Return (x, y) of the center of cell containing provided text 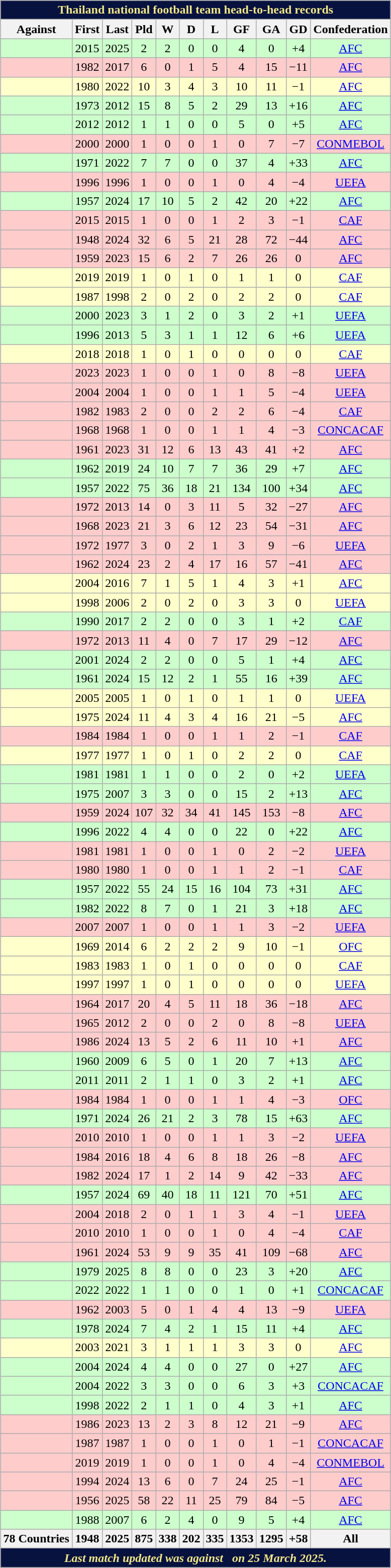
+63 (299, 1118)
Last (118, 29)
69 (144, 1195)
54 (271, 526)
1988 (87, 1520)
+27 (299, 1367)
Thailand national football team head-to-head records (195, 10)
+39 (299, 679)
78 Countries (36, 1539)
53 (144, 1252)
+58 (299, 1539)
GA (271, 29)
100 (271, 488)
1353 (241, 1539)
43 (241, 449)
35 (215, 1252)
Pld (144, 29)
335 (215, 1539)
109 (271, 1252)
1965 (87, 1023)
58 (144, 1501)
−41 (299, 564)
75 (144, 488)
1979 (87, 1271)
70 (271, 1195)
107 (144, 812)
GD (299, 29)
First (87, 29)
+3 (299, 1386)
−18 (299, 1004)
2021 (118, 1348)
+51 (299, 1195)
All (351, 1539)
+5 (299, 125)
84 (271, 1501)
78 (241, 1118)
+20 (299, 1271)
1973 (87, 105)
+18 (299, 908)
+34 (299, 488)
153 (271, 812)
28 (241, 239)
72 (271, 239)
1978 (87, 1329)
+7 (299, 468)
+16 (299, 105)
−33 (299, 1176)
145 (241, 812)
Last match updated was against on 25 March 2025. (195, 1558)
1994 (87, 1482)
+31 (299, 889)
2006 (118, 602)
1969 (87, 946)
1956 (87, 1501)
W (168, 29)
+33 (299, 163)
27 (241, 1367)
73 (271, 889)
34 (191, 812)
1960 (87, 1061)
−68 (299, 1252)
2014 (118, 946)
121 (241, 1195)
37 (241, 163)
104 (241, 889)
−6 (299, 545)
−31 (299, 526)
202 (191, 1539)
875 (144, 1539)
40 (168, 1195)
31 (144, 449)
1990 (87, 622)
Confederation (351, 29)
338 (168, 1539)
D (191, 29)
79 (241, 1501)
134 (241, 488)
1964 (87, 1004)
−12 (299, 641)
57 (271, 564)
Against (36, 29)
+6 (299, 335)
−27 (299, 507)
1295 (271, 1539)
−7 (299, 144)
2001 (87, 660)
GF (241, 29)
2009 (118, 1061)
−11 (299, 67)
−44 (299, 239)
L (215, 29)
